Capture the cell that displays the provided text and extract its (x, y) central coordinate. 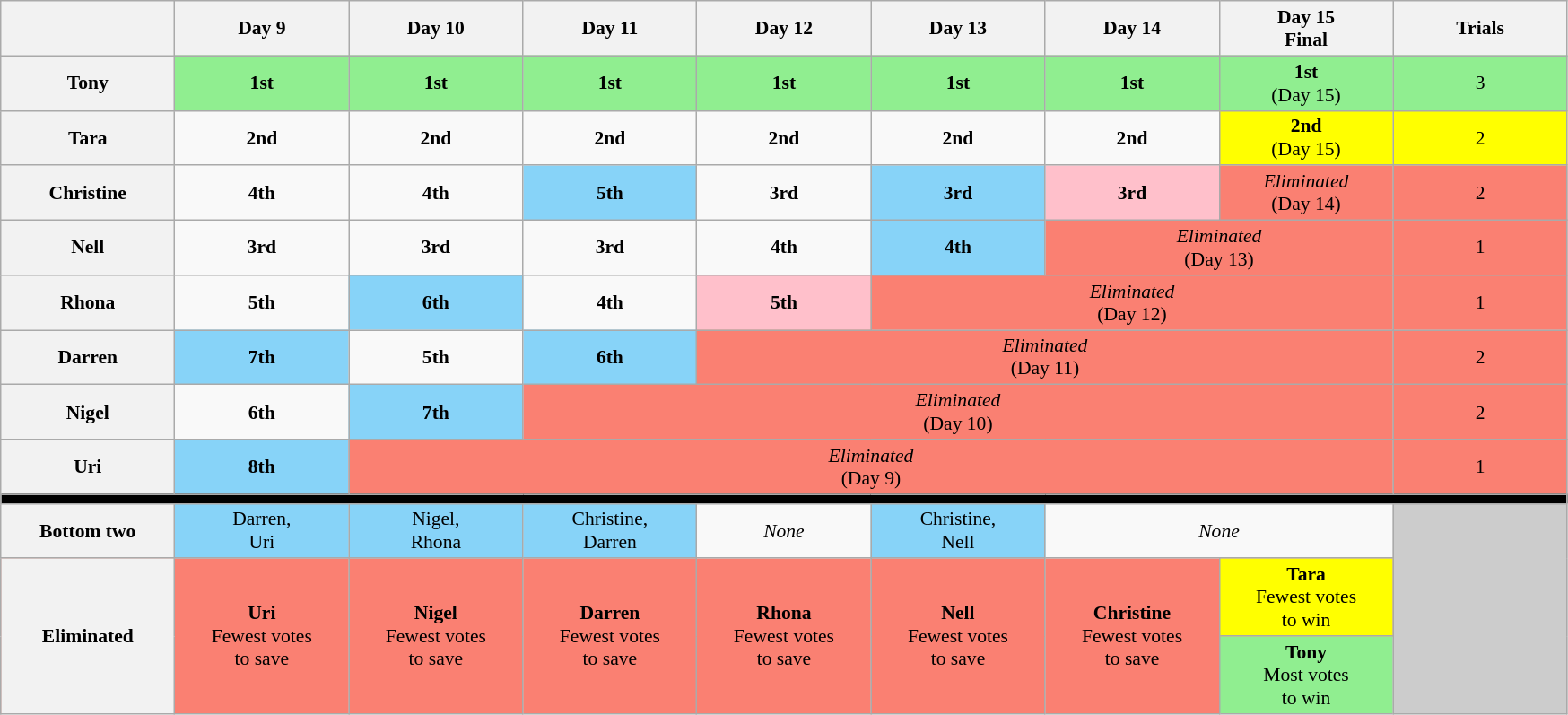
2nd(Day 15) (1306, 138)
Darren (88, 357)
Eliminated (Day 13) (1219, 248)
Day 9 (262, 29)
Nigel (88, 413)
Eliminated (Day 12) (1132, 303)
Tara (88, 138)
Eliminated(Day 10) (958, 413)
ChristineFewest votesto save (1132, 637)
Darren,Uri (262, 531)
Bottom two (88, 531)
Trials (1480, 29)
TaraFewest votesto win (1306, 597)
Day 11 (610, 29)
UriFewest votesto save (262, 637)
Nell (88, 248)
Nell Fewest votesto save (958, 637)
Nigel,Rhona (436, 531)
1st(Day 15) (1306, 83)
Christine (88, 194)
Day 14 (1132, 29)
Rhona (88, 303)
Tony (88, 83)
RhonaFewest votesto save (784, 637)
Day 12 (784, 29)
DarrenFewest votesto save (610, 637)
Eliminated(Day 9) (871, 466)
8th (262, 466)
Eliminated (88, 637)
Day 10 (436, 29)
NigelFewest votesto save (436, 637)
Christine,Darren (610, 531)
Day 15Final (1306, 29)
Day 13 (958, 29)
3 (1480, 83)
Eliminated (Day 14) (1306, 194)
TonyMost votesto win (1306, 675)
Christine,Nell (958, 531)
Eliminated(Day 11) (1045, 357)
Uri (88, 466)
